Return [X, Y] of the center of cell containing provided text 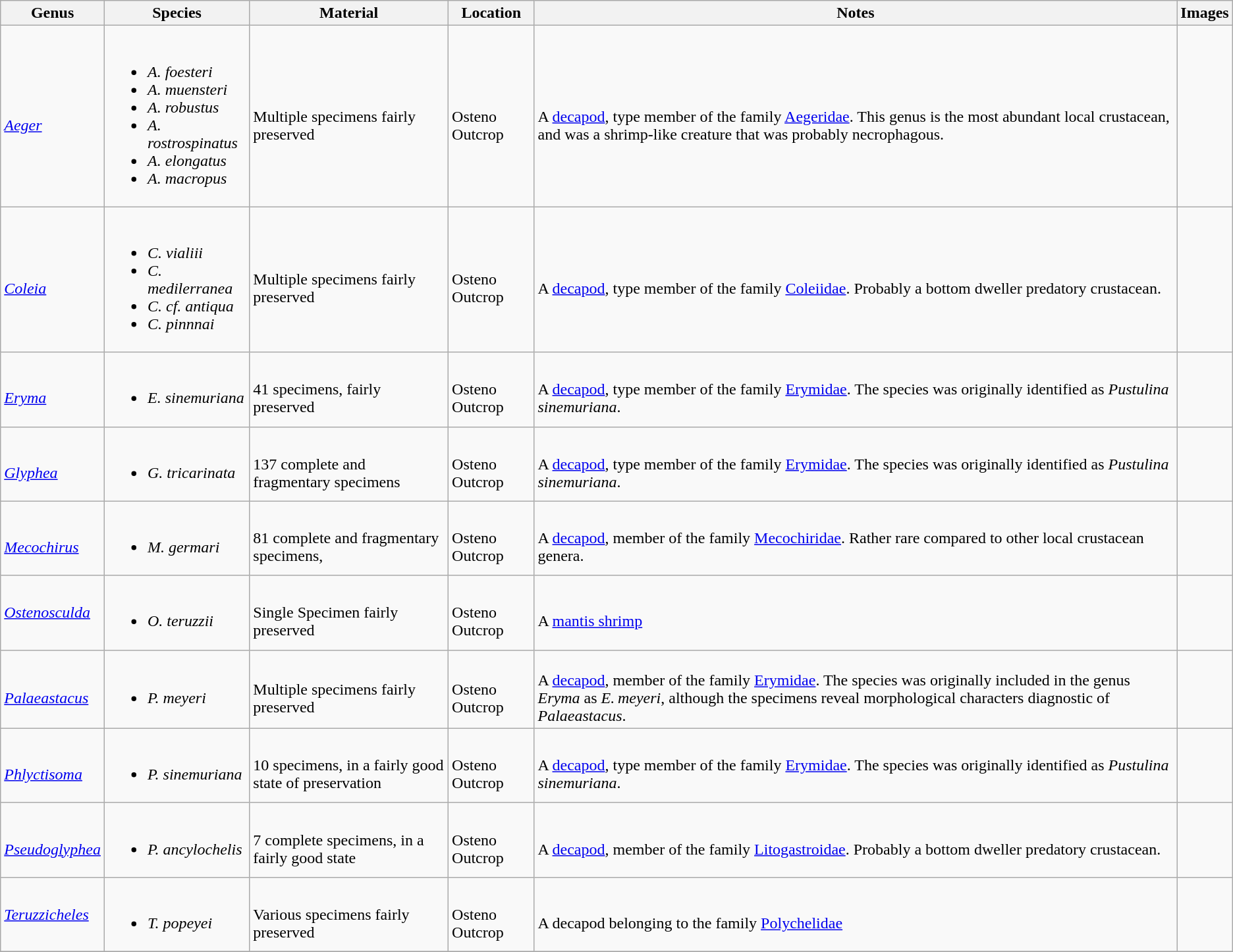
A decapod belonging to the family Polychelidae [856, 914]
Ostenosculda [53, 612]
P. sinemuriana [177, 765]
A. foesteriA. muensteriA. robustusA. rostrospinatusA. elongatusA. macropus [177, 116]
Phlyctisoma [53, 765]
Single Specimen fairly preserved [349, 612]
137 complete and fragmentary specimens [349, 463]
Location [491, 13]
41 specimens, fairly preserved [349, 390]
Palaeastacus [53, 689]
Mecochirus [53, 539]
M. germari [177, 539]
Glyphea [53, 463]
81 complete and fragmentary specimens, [349, 539]
Teruzzicheles [53, 914]
A decapod, member of the family Litogastroidae. Probably a bottom dweller predatory crustacean. [856, 840]
10 specimens, in a fairly good state of preservation [349, 765]
A decapod, type member of the family Coleiidae. Probably a bottom dweller predatory crustacean. [856, 279]
Material [349, 13]
Images [1205, 13]
Aeger [53, 116]
P. ancylochelis [177, 840]
A decapod, member of the family Mecochiridae. Rather rare compared to other local crustacean genera. [856, 539]
G. tricarinata [177, 463]
Various specimens fairly preserved [349, 914]
A mantis shrimp [856, 612]
Notes [856, 13]
O. teruzzii [177, 612]
Species [177, 13]
Eryma [53, 390]
C. vialiiiC. medilerraneaC. cf. antiquaC. pinnnai [177, 279]
Coleia [53, 279]
Pseudoglyphea [53, 840]
E. sinemuriana [177, 390]
7 complete specimens, in a fairly good state [349, 840]
T. popeyei [177, 914]
P. meyeri [177, 689]
Genus [53, 13]
